Determine the [x, y] coordinate at the center of the cell enclosing the given text.  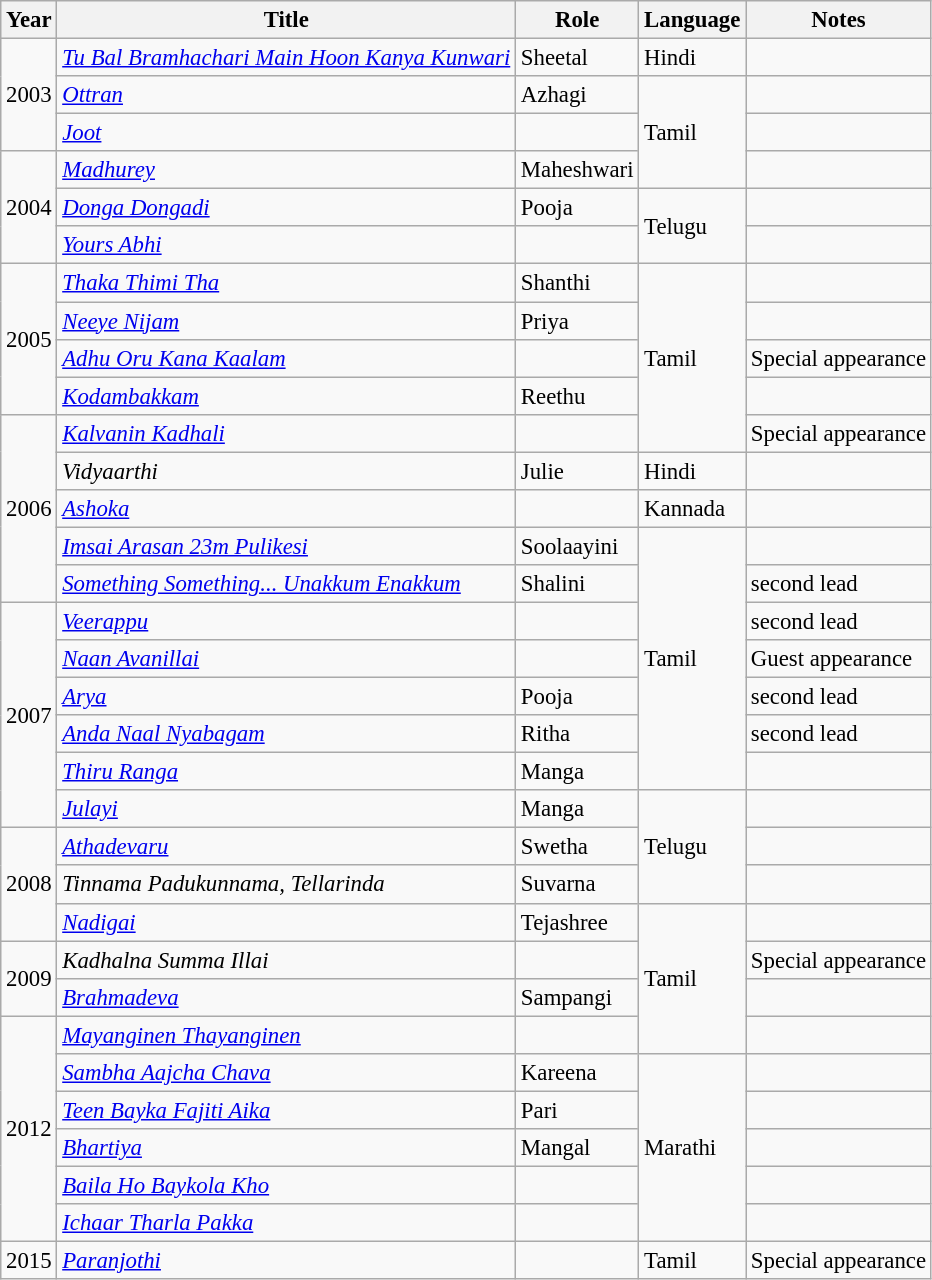
2006 [29, 508]
Ottran [286, 95]
Swetha [578, 847]
Naan Avanillai [286, 659]
Notes [839, 20]
2012 [29, 1129]
Mangal [578, 1148]
2005 [29, 339]
Julie [578, 471]
2003 [29, 96]
Vidyaarthi [286, 471]
Suvarna [578, 885]
Paranjothi [286, 1261]
Shalini [578, 584]
Thiru Ranga [286, 772]
Kalvanin Kadhali [286, 433]
Sheetal [578, 58]
Nadigai [286, 922]
Veerappu [286, 621]
Mayanginen Thayanginen [286, 1035]
Soolaayini [578, 546]
2015 [29, 1261]
Arya [286, 697]
Maheshwari [578, 170]
2008 [29, 884]
Ashoka [286, 509]
Adhu Oru Kana Kaalam [286, 358]
Role [578, 20]
Kodambakkam [286, 396]
Sampangi [578, 997]
Reethu [578, 396]
Athadevaru [286, 847]
Language [692, 20]
Something Something... Unakkum Enakkum [286, 584]
Madhurey [286, 170]
Julayi [286, 809]
Joot [286, 133]
Donga Dongadi [286, 208]
Imsai Arasan 23m Pulikesi [286, 546]
Yours Abhi [286, 245]
Title [286, 20]
Tejashree [578, 922]
Neeye Nijam [286, 321]
Teen Bayka Fajiti Aika [286, 1110]
Anda Naal Nyabagam [286, 734]
Guest appearance [839, 659]
Brahmadeva [286, 997]
Kareena [578, 1073]
2009 [29, 978]
Tu Bal Bramhachari Main Hoon Kanya Kunwari [286, 58]
Azhagi [578, 95]
Baila Ho Baykola Kho [286, 1185]
Shanthi [578, 283]
2004 [29, 208]
Year [29, 20]
Kadhalna Summa Illai [286, 960]
Ritha [578, 734]
Tinnama Padukunnama, Tellarinda [286, 885]
Bhartiya [286, 1148]
Ichaar Tharla Pakka [286, 1223]
Marathi [692, 1148]
2007 [29, 715]
Pari [578, 1110]
Thaka Thimi Tha [286, 283]
Priya [578, 321]
Kannada [692, 509]
Sambha Aajcha Chava [286, 1073]
